Find where the given text appears and provide that cell's center as [X, Y] coordinate. 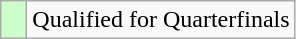
Qualified for Quarterfinals [161, 20]
